Locate the cell with the specified text and output its [x, y] center coordinate. 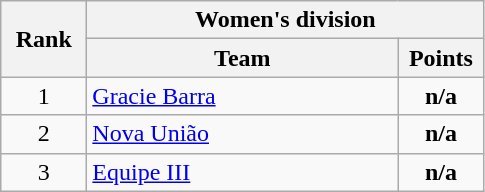
Equipe III [242, 172]
2 [44, 134]
Women's division [286, 20]
Team [242, 58]
Nova União [242, 134]
Gracie Barra [242, 96]
Rank [44, 39]
1 [44, 96]
Points [441, 58]
3 [44, 172]
